Capture the cell that displays the provided text and extract its (x, y) central coordinate. 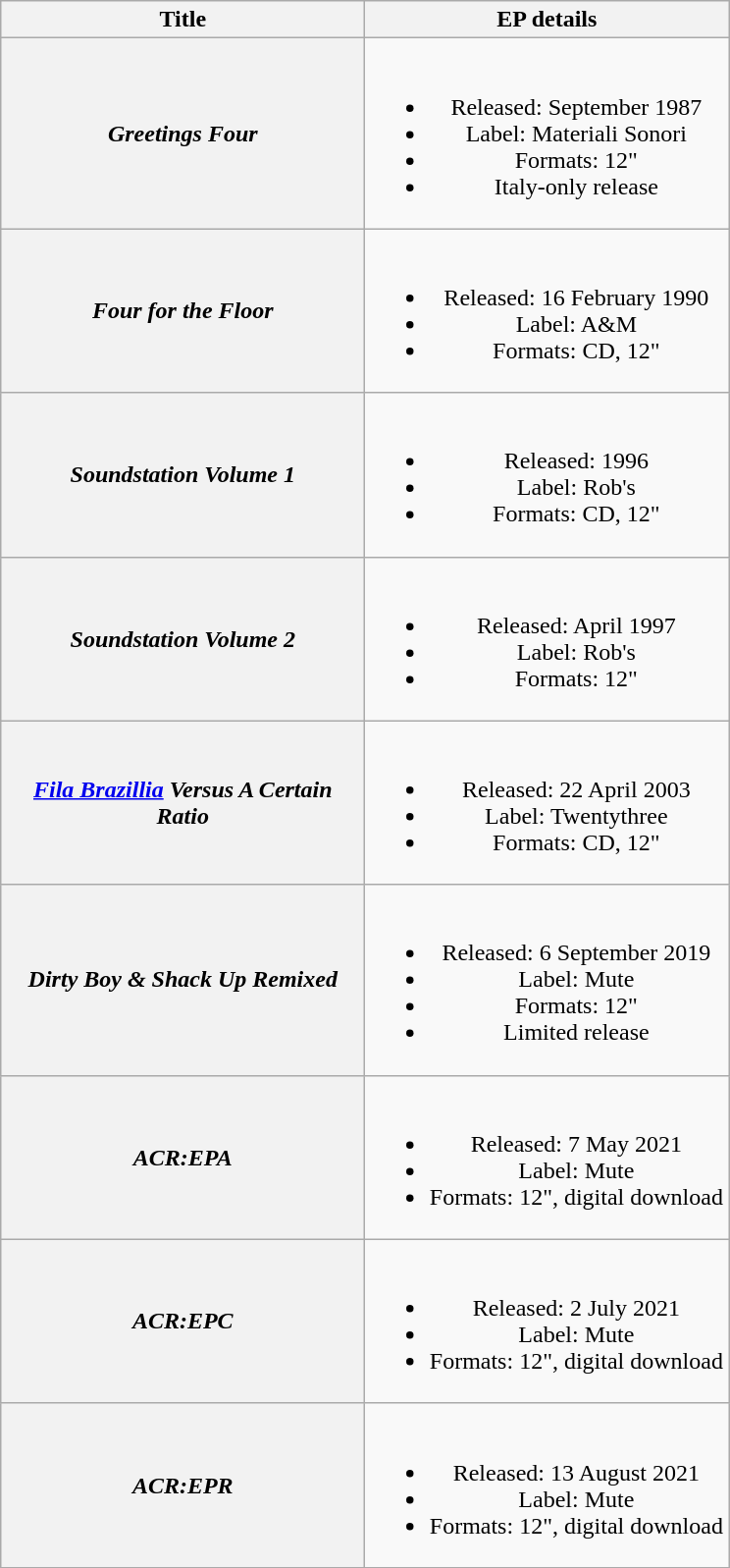
Soundstation Volume 2 (182, 638)
Fila Brazillia Versus A Certain Ratio (182, 803)
Soundstation Volume 1 (182, 475)
Released: 22 April 2003Label: TwentythreeFormats: CD, 12" (547, 803)
Released: 2 July 2021Label: MuteFormats: 12", digital download (547, 1322)
ACR:EPC (182, 1322)
Released: April 1997Label: Rob'sFormats: 12" (547, 638)
Released: 6 September 2019Label: MuteFormats: 12"Limited release (547, 980)
Released: 7 May 2021Label: MuteFormats: 12", digital download (547, 1157)
Released: 16 February 1990Label: A&MFormats: CD, 12" (547, 310)
ACR:EPA (182, 1157)
Four for the Floor (182, 310)
Released: September 1987Label: Materiali SonoriFormats: 12"Italy-only release (547, 134)
EP details (547, 20)
ACR:EPR (182, 1485)
Released: 13 August 2021Label: MuteFormats: 12", digital download (547, 1485)
Dirty Boy & Shack Up Remixed (182, 980)
Greetings Four (182, 134)
Released: 1996Label: Rob'sFormats: CD, 12" (547, 475)
Title (182, 20)
